Determine the (X, Y) coordinate at the center of the cell enclosing the given text.  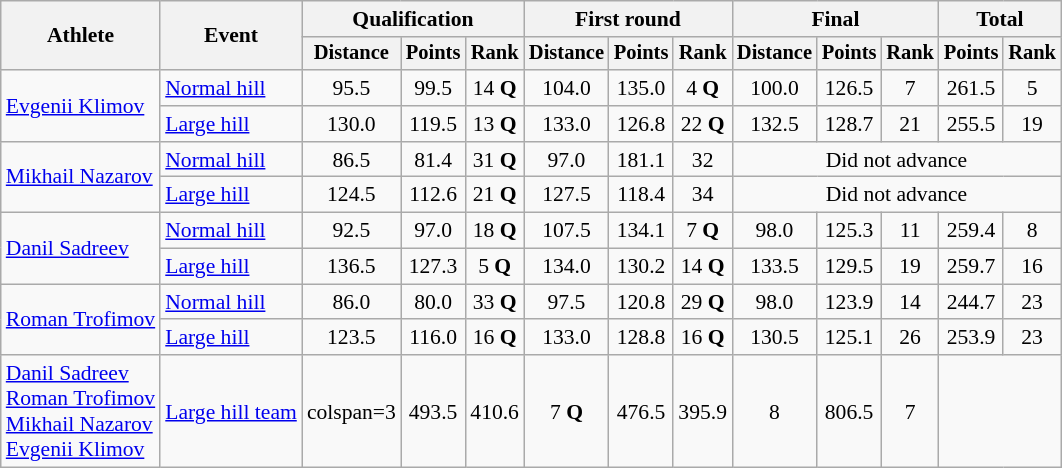
13 Q (494, 124)
14 (910, 302)
123.9 (849, 302)
123.5 (352, 338)
493.5 (433, 411)
Final (836, 19)
259.4 (971, 231)
100.0 (774, 88)
136.5 (352, 267)
Roman Trofimov (80, 320)
86.0 (352, 302)
120.8 (641, 302)
Mikhail Nazarov (80, 178)
125.3 (849, 231)
135.0 (641, 88)
33 Q (494, 302)
4 Q (702, 88)
16 (1032, 267)
130.5 (774, 338)
92.5 (352, 231)
86.5 (352, 160)
244.7 (971, 302)
107.5 (566, 231)
127.5 (566, 195)
32 (702, 160)
31 Q (494, 160)
Athlete (80, 36)
5 (1032, 88)
128.7 (849, 124)
21 (910, 124)
104.0 (566, 88)
181.1 (641, 160)
Danil Sadreev (80, 248)
Large hill team (231, 411)
First round (628, 19)
29 Q (702, 302)
34 (702, 195)
Total (1000, 19)
112.6 (433, 195)
395.9 (702, 411)
26 (910, 338)
476.5 (641, 411)
Danil SadreevRoman TrofimovMikhail NazarovEvgenii Klimov (80, 411)
261.5 (971, 88)
95.5 (352, 88)
126.8 (641, 124)
259.7 (971, 267)
colspan=3 (352, 411)
Evgenii Klimov (80, 106)
127.3 (433, 267)
Qualification (413, 19)
132.5 (774, 124)
410.6 (494, 411)
118.4 (641, 195)
130.0 (352, 124)
806.5 (849, 411)
97.5 (566, 302)
119.5 (433, 124)
Event (231, 36)
129.5 (849, 267)
99.5 (433, 88)
22 Q (702, 124)
5 Q (494, 267)
11 (910, 231)
126.5 (849, 88)
134.0 (566, 267)
128.8 (641, 338)
130.2 (641, 267)
81.4 (433, 160)
255.5 (971, 124)
253.9 (971, 338)
80.0 (433, 302)
116.0 (433, 338)
18 Q (494, 231)
133.5 (774, 267)
125.1 (849, 338)
21 Q (494, 195)
124.5 (352, 195)
134.1 (641, 231)
